For the text-containing cell, return its midpoint in [X, Y] coordinate format. 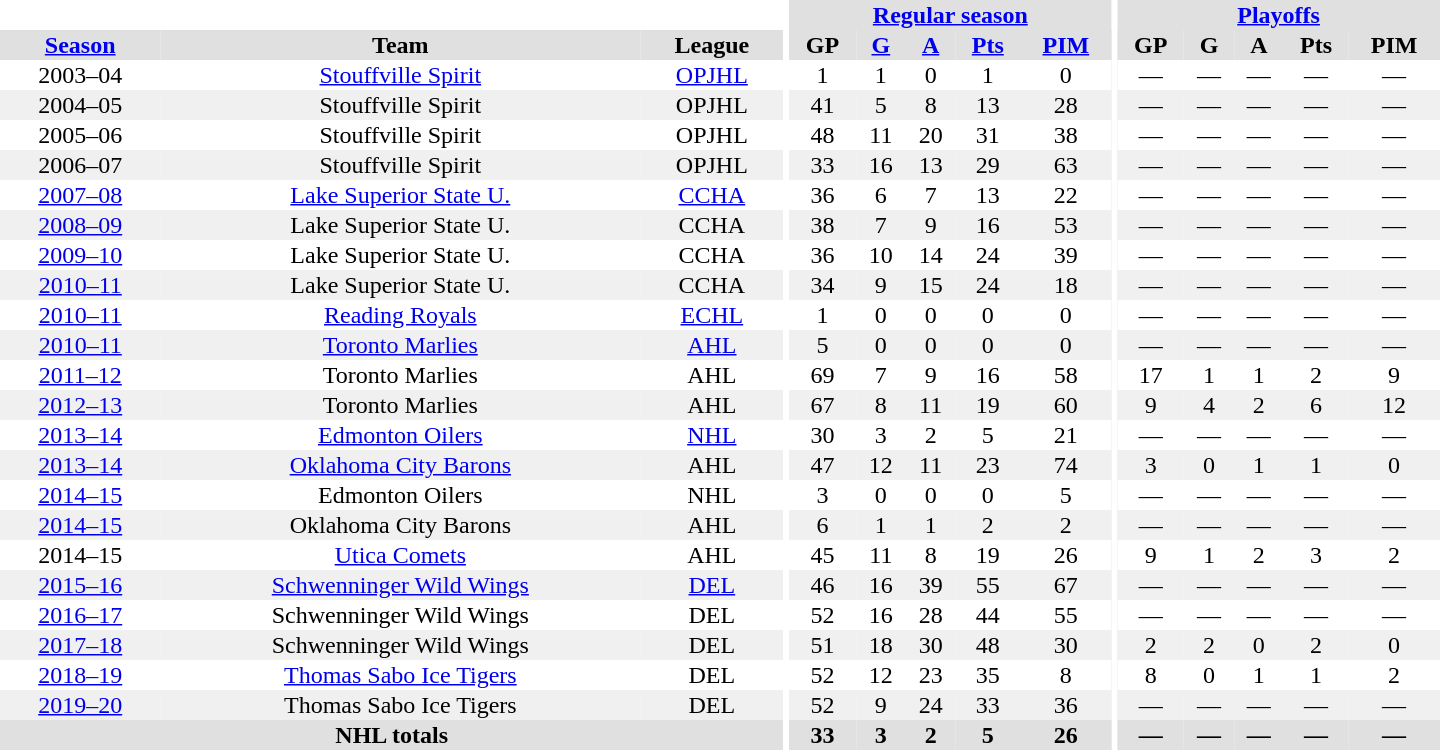
2004–05 [80, 105]
15 [931, 285]
46 [822, 585]
2006–07 [80, 165]
69 [822, 375]
2012–13 [80, 405]
63 [1066, 165]
2003–04 [80, 75]
2017–18 [80, 645]
ECHL [712, 315]
Team [400, 45]
League [712, 45]
10 [881, 255]
2015–16 [80, 585]
45 [822, 555]
58 [1066, 375]
20 [931, 135]
22 [1066, 195]
2008–09 [80, 225]
17 [1150, 375]
74 [1066, 465]
53 [1066, 225]
4 [1209, 405]
35 [988, 675]
51 [822, 645]
60 [1066, 405]
2019–20 [80, 705]
NHL totals [392, 735]
Utica Comets [400, 555]
Season [80, 45]
14 [931, 255]
44 [988, 615]
Playoffs [1278, 15]
2016–17 [80, 615]
29 [988, 165]
Reading Royals [400, 315]
47 [822, 465]
21 [1066, 435]
31 [988, 135]
2007–08 [80, 195]
2018–19 [80, 675]
41 [822, 105]
Regular season [950, 15]
2009–10 [80, 255]
2011–12 [80, 375]
2005–06 [80, 135]
34 [822, 285]
